Pinpoint the cell where the given text exists, returning its (x, y) midpoint coordinate. 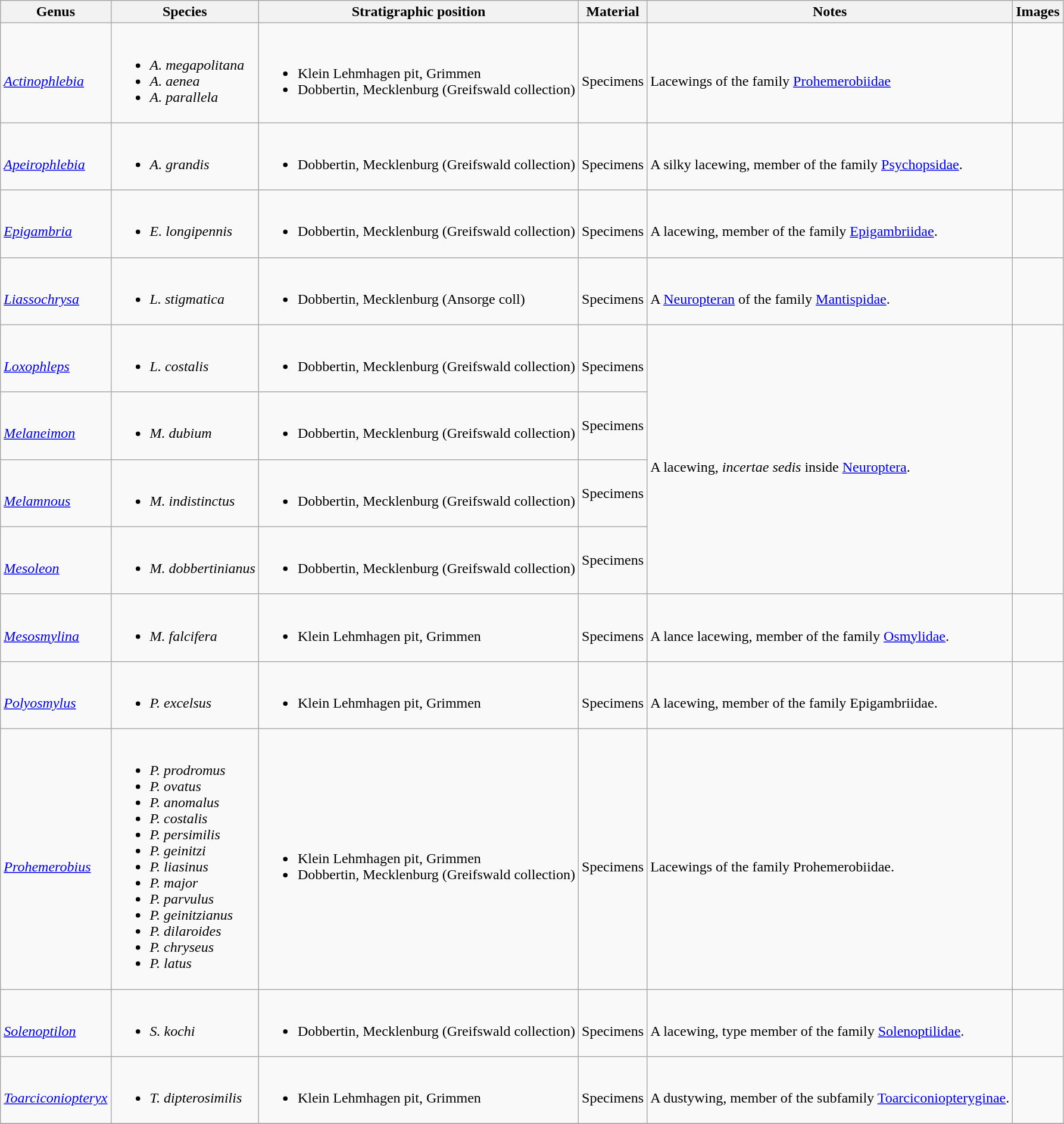
Dobbertin, Mecklenburg (Ansorge coll) (418, 291)
P. excelsus (185, 695)
Stratigraphic position (418, 12)
Notes (830, 12)
A lance lacewing, member of the family Osmylidae. (830, 628)
Melaneimon (56, 425)
E. longipennis (185, 224)
Lacewings of the family Prohemerobiidae (830, 73)
M. falcifera (185, 628)
M. dobbertinianus (185, 560)
A silky lacewing, member of the family Psychopsidae. (830, 156)
Melamnous (56, 493)
T. dipterosimilis (185, 1090)
Epigambria (56, 224)
Material (613, 12)
Apeirophlebia (56, 156)
M. indistinctus (185, 493)
Loxophleps (56, 359)
Lacewings of the family Prohemerobiidae. (830, 859)
M. dubium (185, 425)
A Neuropteran of the family Mantispidae. (830, 291)
Mesosmylina (56, 628)
Species (185, 12)
P. prodromusP. ovatusP. anomalusP. costalisP. persimilisP. geinitziP. liasinusP. majorP. parvulusP. geinitzianusP. dilaroidesP. chryseusP. latus (185, 859)
A lacewing, incertae sedis inside Neuroptera. (830, 459)
Genus (56, 12)
Mesoleon (56, 560)
A dustywing, member of the subfamily Toarciconiopteryginae. (830, 1090)
Images (1038, 12)
Prohemerobius (56, 859)
L. costalis (185, 359)
A. megapolitanaA. aenea A. parallela (185, 73)
Actinophlebia (56, 73)
Polyosmylus (56, 695)
Toarciconiopteryx (56, 1090)
L. stigmatica (185, 291)
S. kochi (185, 1022)
Solenoptilon (56, 1022)
A lacewing, type member of the family Solenoptilidae. (830, 1022)
A. grandis (185, 156)
Liassochrysa (56, 291)
